Locate the cell with the specified text and output its [x, y] center coordinate. 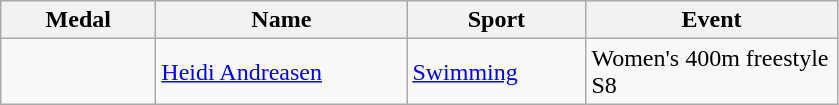
Medal [78, 20]
Swimming [496, 72]
Heidi Andreasen [282, 72]
Event [712, 20]
Sport [496, 20]
Name [282, 20]
Women's 400m freestyle S8 [712, 72]
